Return [X, Y] of the center of cell containing provided text 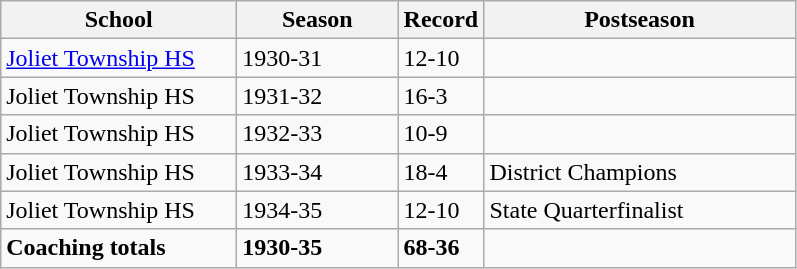
10-9 [441, 134]
State Quarterfinalist [640, 210]
18-4 [441, 172]
1933-34 [318, 172]
District Champions [640, 172]
Record [441, 20]
1930-35 [318, 248]
68-36 [441, 248]
1932-33 [318, 134]
1931-32 [318, 96]
Season [318, 20]
Postseason [640, 20]
1930-31 [318, 58]
School [119, 20]
Coaching totals [119, 248]
16-3 [441, 96]
1934-35 [318, 210]
